Detect which cell encompasses the target text, then output its [x, y] center coordinate. 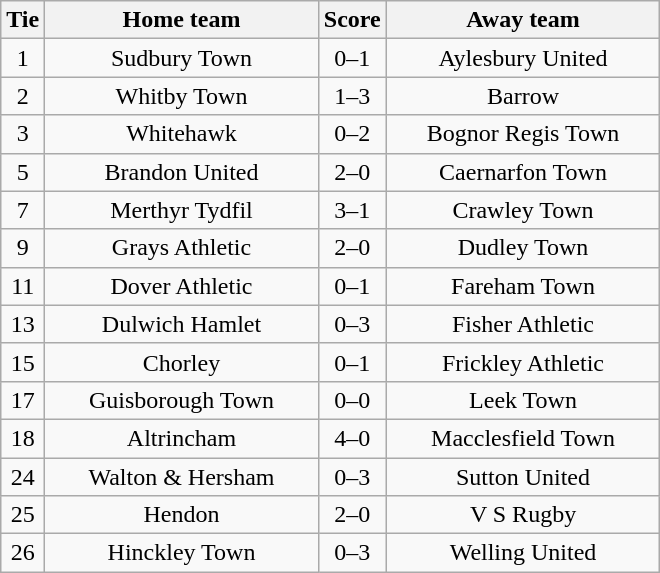
1 [23, 58]
Macclesfield Town [523, 438]
Dulwich Hamlet [182, 324]
Frickley Athletic [523, 362]
Leek Town [523, 400]
24 [23, 477]
11 [23, 286]
4–0 [352, 438]
Home team [182, 20]
2 [23, 96]
Sudbury Town [182, 58]
15 [23, 362]
3–1 [352, 210]
3 [23, 134]
Bognor Regis Town [523, 134]
Tie [23, 20]
Caernarfon Town [523, 172]
Dover Athletic [182, 286]
Grays Athletic [182, 248]
5 [23, 172]
Sutton United [523, 477]
0–0 [352, 400]
Chorley [182, 362]
Aylesbury United [523, 58]
25 [23, 515]
17 [23, 400]
Brandon United [182, 172]
Merthyr Tydfil [182, 210]
1–3 [352, 96]
Guisborough Town [182, 400]
13 [23, 324]
Score [352, 20]
18 [23, 438]
V S Rugby [523, 515]
7 [23, 210]
Whitehawk [182, 134]
26 [23, 553]
Fisher Athletic [523, 324]
Altrincham [182, 438]
Welling United [523, 553]
Hendon [182, 515]
Dudley Town [523, 248]
Walton & Hersham [182, 477]
Crawley Town [523, 210]
Fareham Town [523, 286]
0–2 [352, 134]
Hinckley Town [182, 553]
Away team [523, 20]
Whitby Town [182, 96]
9 [23, 248]
Barrow [523, 96]
